Pinpoint the cell where the given text exists, returning its [x, y] midpoint coordinate. 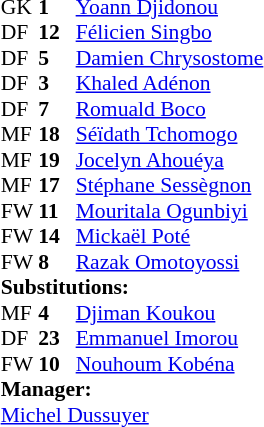
Manager: [132, 389]
5 [57, 58]
12 [57, 33]
14 [57, 237]
18 [57, 135]
10 [57, 364]
Substitutions: [132, 287]
Djiman Koukou [170, 313]
Stéphane Sessègnon [170, 185]
Damien Chrysostome [170, 58]
7 [57, 109]
8 [57, 262]
Khaled Adénon [170, 83]
Emmanuel Imorou [170, 339]
Jocelyn Ahouéya [170, 160]
Mickaël Poté [170, 237]
Nouhoum Kobéna [170, 364]
3 [57, 83]
Félicien Singbo [170, 33]
11 [57, 211]
Romuald Boco [170, 109]
17 [57, 185]
Séïdath Tchomogo [170, 135]
Razak Omotoyossi [170, 262]
Mouritala Ogunbiyi [170, 211]
4 [57, 313]
19 [57, 160]
23 [57, 339]
